Return (X, Y) of the center of cell containing provided text 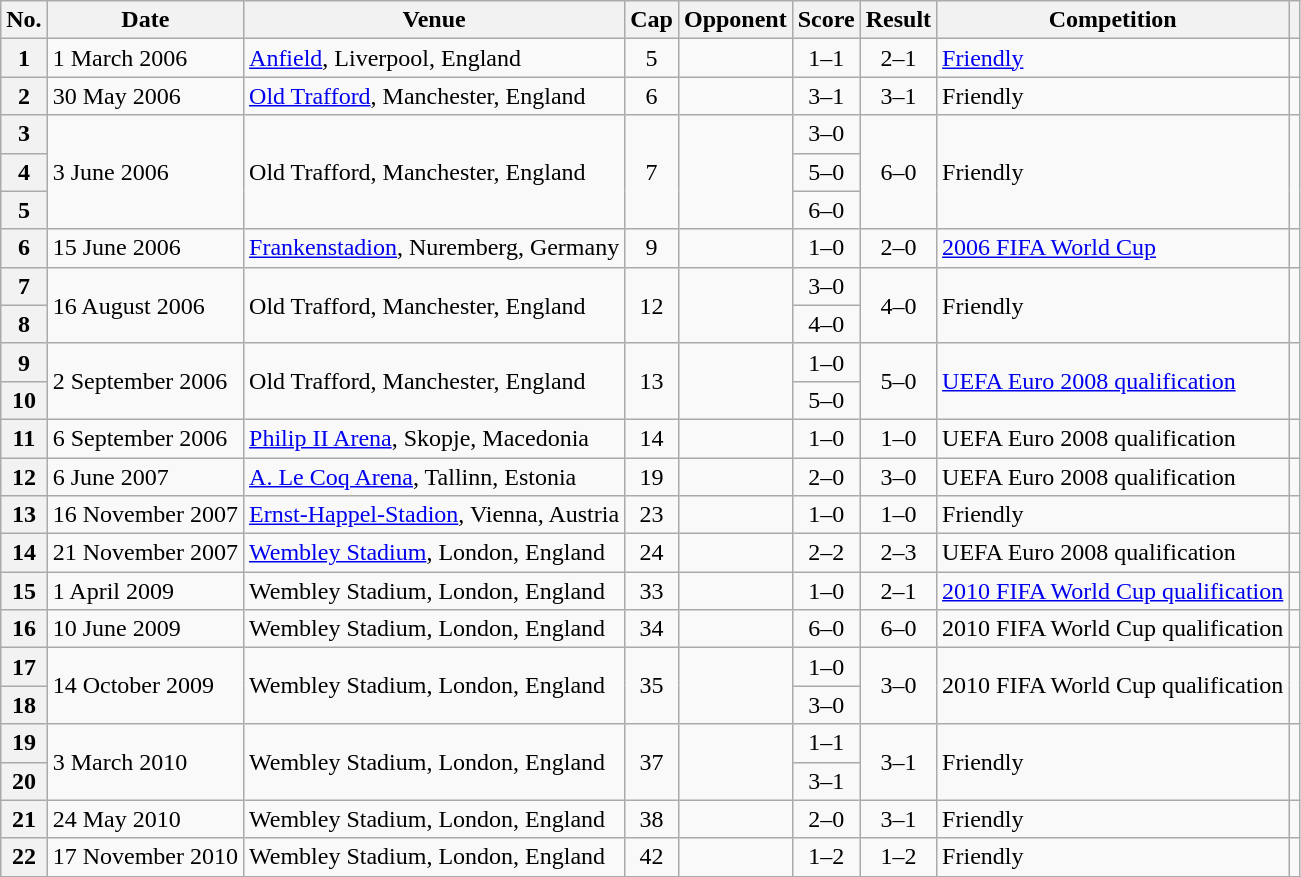
1 (24, 58)
16 (24, 629)
Competition (1113, 20)
38 (652, 819)
14 October 2009 (145, 686)
Date (145, 20)
11 (24, 438)
21 (24, 819)
15 June 2006 (145, 248)
10 June 2009 (145, 629)
17 (24, 667)
16 November 2007 (145, 515)
1 March 2006 (145, 58)
30 May 2006 (145, 96)
No. (24, 20)
42 (652, 857)
Frankenstadion, Nuremberg, Germany (434, 248)
Score (826, 20)
2 September 2006 (145, 381)
24 May 2010 (145, 819)
17 November 2010 (145, 857)
24 (652, 553)
33 (652, 591)
6 September 2006 (145, 438)
Philip II Arena, Skopje, Macedonia (434, 438)
2–2 (826, 553)
3 June 2006 (145, 172)
35 (652, 686)
16 August 2006 (145, 305)
1 April 2009 (145, 591)
Cap (652, 20)
18 (24, 705)
23 (652, 515)
4 (24, 172)
Anfield, Liverpool, England (434, 58)
Ernst-Happel-Stadion, Vienna, Austria (434, 515)
2006 FIFA World Cup (1113, 248)
21 November 2007 (145, 553)
15 (24, 591)
34 (652, 629)
20 (24, 781)
37 (652, 762)
3 March 2010 (145, 762)
Result (898, 20)
8 (24, 324)
6 June 2007 (145, 477)
22 (24, 857)
2–3 (898, 553)
Venue (434, 20)
10 (24, 400)
A. Le Coq Arena, Tallinn, Estonia (434, 477)
3 (24, 134)
2 (24, 96)
Opponent (735, 20)
